Output the [X, Y] coordinate of the center of the cell containing the given text.  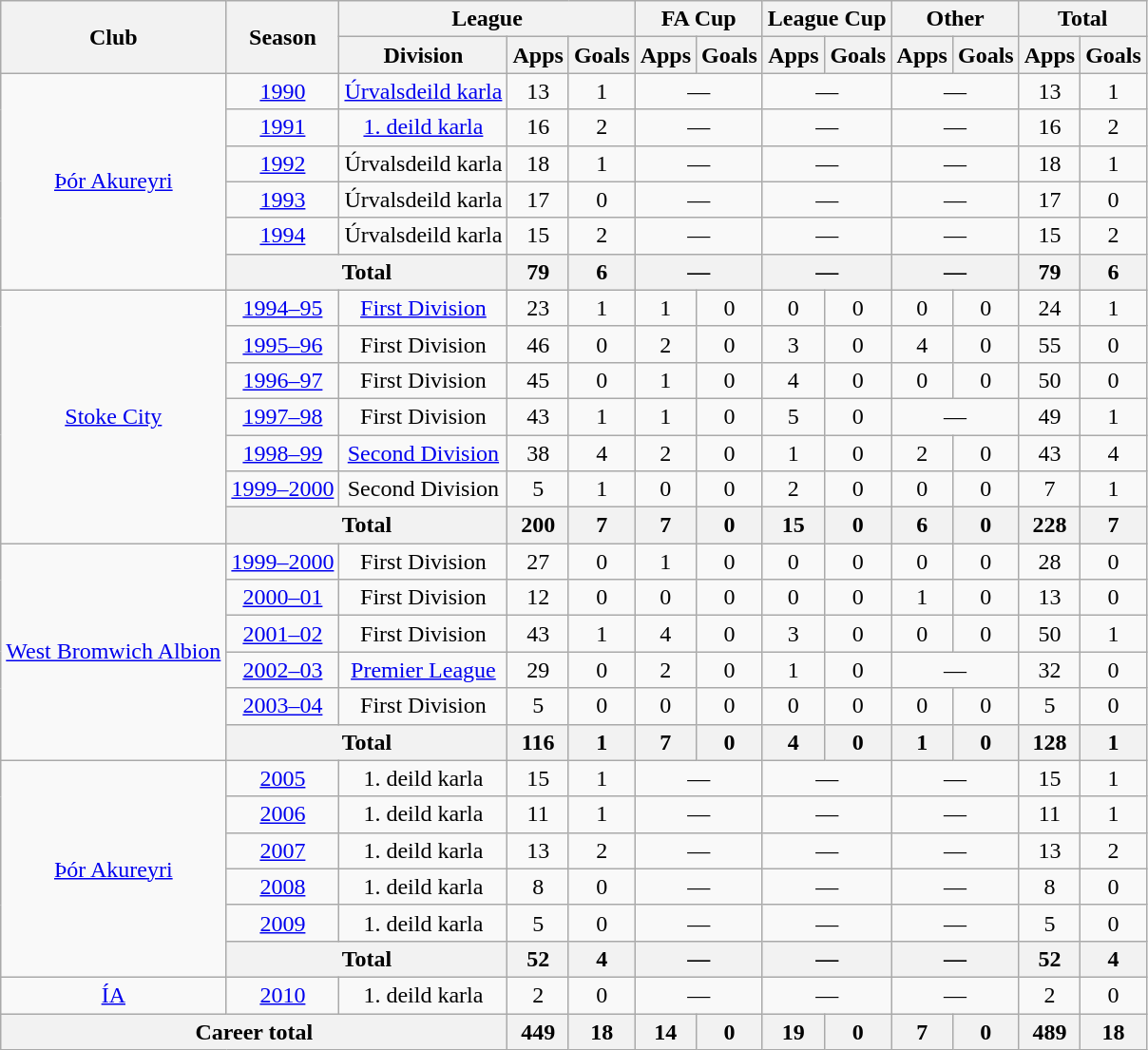
128 [1049, 742]
2003–04 [283, 706]
27 [538, 562]
1997–98 [283, 416]
449 [538, 1031]
14 [665, 1031]
23 [538, 308]
2001–02 [283, 634]
200 [538, 525]
38 [538, 453]
489 [1049, 1031]
League [487, 19]
Premier League [424, 670]
1994–95 [283, 308]
League Cup [827, 19]
ÍA [114, 995]
228 [1049, 525]
1990 [283, 91]
28 [1049, 562]
46 [538, 344]
1991 [283, 127]
12 [538, 598]
Other [955, 19]
Career total [255, 1031]
2008 [283, 887]
1995–96 [283, 344]
1992 [283, 163]
116 [538, 742]
55 [1049, 344]
Season [283, 37]
2006 [283, 814]
2010 [283, 995]
1993 [283, 200]
2009 [283, 923]
24 [1049, 308]
Stoke City [114, 416]
45 [538, 380]
1996–97 [283, 380]
1994 [283, 236]
2007 [283, 850]
West Bromwich Albion [114, 652]
Club [114, 37]
29 [538, 670]
19 [793, 1031]
Division [424, 55]
FA Cup [698, 19]
2002–03 [283, 670]
1998–99 [283, 453]
2005 [283, 778]
32 [1049, 670]
49 [1049, 416]
2000–01 [283, 598]
